Locate the cell with the specified text and output its (x, y) center coordinate. 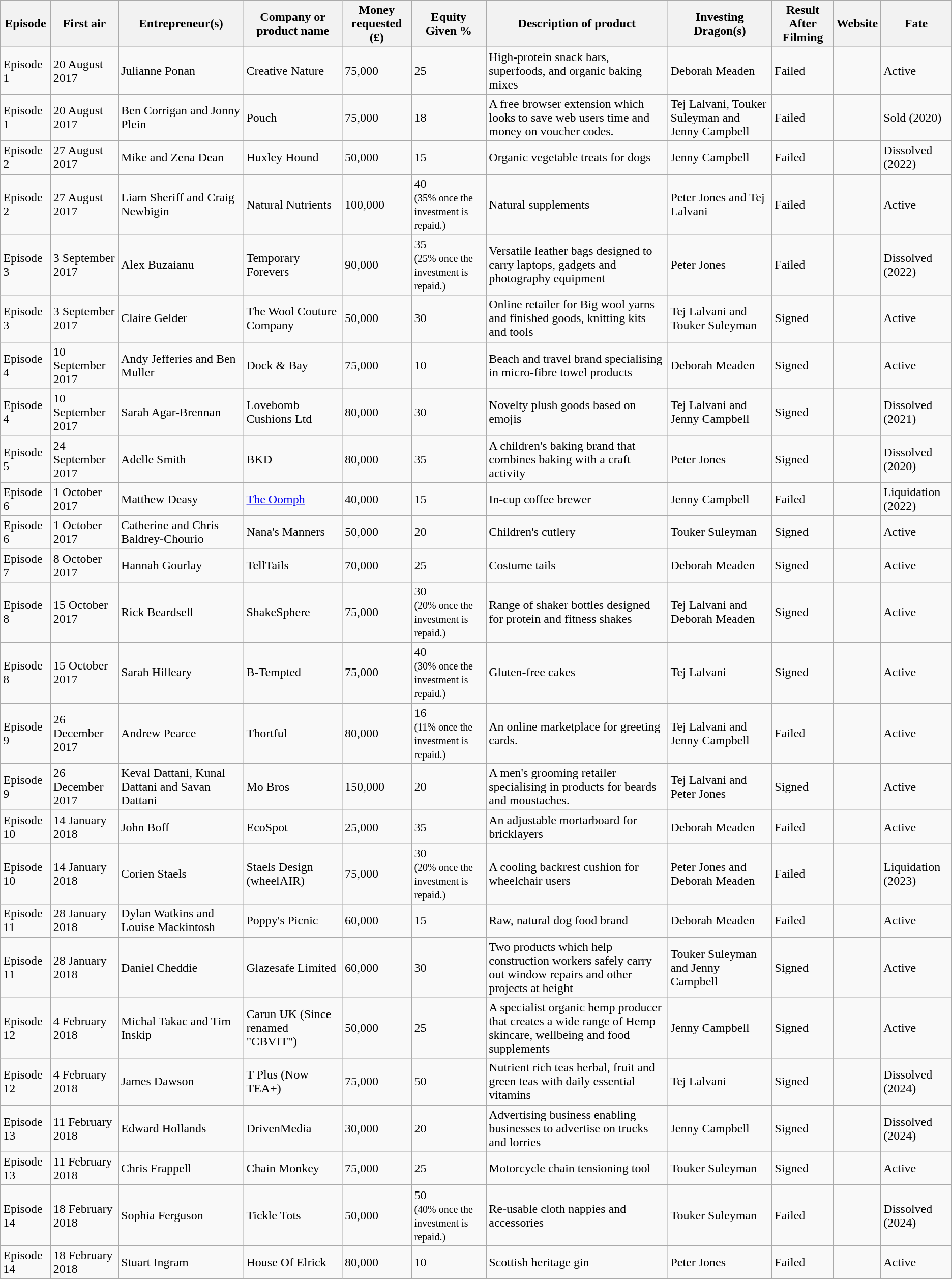
Nana's Manners (293, 532)
Dissolved (2020) (916, 459)
Alex Buzaianu (181, 265)
40,000 (376, 499)
B-Tempted (293, 673)
Huxley Hound (293, 158)
James Dawson (181, 1082)
Money requested (£) (376, 24)
Range of shaker bottles designed for protein and fitness shakes (577, 613)
Pouch (293, 118)
30,000 (376, 1128)
Motorcycle chain tensioning tool (577, 1168)
A children's baking brand that combines baking with a craft activity (577, 459)
Creative Nature (293, 71)
First air (84, 24)
40 (35% once the investment is repaid.) (449, 205)
BKD (293, 459)
40 (30% once the investment is repaid.) (449, 673)
150,000 (376, 787)
Stuart Ingram (181, 1262)
Keval Dattani, Kunal Dattani and Savan Dattani (181, 787)
100,000 (376, 205)
Result After Filming (803, 24)
35 (25% once the investment is repaid.) (449, 265)
Sarah Agar-Brennan (181, 412)
John Boff (181, 827)
Investing Dragon(s) (720, 24)
Natural Nutrients (293, 205)
Poppy's Picnic (293, 921)
Two products which help construction workers safely carry out window repairs and other projects at height (577, 968)
EcoSpot (293, 827)
In-cup coffee brewer (577, 499)
Scottish heritage gin (577, 1262)
Entrepreneur(s) (181, 24)
Claire Gelder (181, 318)
90,000 (376, 265)
Daniel Cheddie (181, 968)
Re-usable cloth nappies and accessories (577, 1215)
50 (449, 1082)
Liquidation (2023) (916, 874)
Company or product name (293, 24)
The Wool Couture Company (293, 318)
DrivenMedia (293, 1128)
Ben Corrigan and Jonny Plein (181, 118)
24 September 2017 (84, 459)
Episode 7 (25, 565)
A men's grooming retailer specialising in products for beards and moustaches. (577, 787)
Advertising business enabling businesses to advertise on trucks and lorries (577, 1128)
A specialist organic hemp producer that creates a wide range of Hemp skincare, wellbeing and food supplements (577, 1028)
Michal Takac and Tim Inskip (181, 1028)
18 (449, 118)
25,000 (376, 827)
Sarah Hilleary (181, 673)
Glazesafe Limited (293, 968)
8 October 2017 (84, 565)
Rick Beardsell (181, 613)
Liquidation (2022) (916, 499)
Corien Staels (181, 874)
Andy Jefferies and Ben Muller (181, 365)
Hannah Gourlay (181, 565)
Episode 5 (25, 459)
Staels Design (wheelAIR) (293, 874)
An online marketplace for greeting cards. (577, 734)
Dylan Watkins and Louise Mackintosh (181, 921)
Novelty plush goods based on emojis (577, 412)
Matthew Deasy (181, 499)
Peter Jones and Tej Lalvani (720, 205)
Website (857, 24)
Temporary Forevers (293, 265)
ShakeSphere (293, 613)
70,000 (376, 565)
Mike and Zena Dean (181, 158)
Adelle Smith (181, 459)
Children's cutlery (577, 532)
Chris Frappell (181, 1168)
Beach and travel brand specialising in micro-fibre towel products (577, 365)
Versatile leather bags designed to carry laptops, gadgets and photography equipment (577, 265)
Peter Jones and Deborah Meaden (720, 874)
Andrew Pearce (181, 734)
Tej Lalvani, Touker Suleyman and Jenny Campbell (720, 118)
Equity Given % (449, 24)
16 (11% once the investment is repaid.) (449, 734)
A free browser extension which looks to save web users time and money on voucher codes. (577, 118)
Description of product (577, 24)
Nutrient rich teas herbal, fruit and green teas with daily essential vitamins (577, 1082)
Organic vegetable treats for dogs (577, 158)
A cooling backrest cushion for wheelchair users (577, 874)
Dock & Bay (293, 365)
50 (40% once the investment is repaid.) (449, 1215)
Lovebomb Cushions Ltd (293, 412)
Catherine and Chris Baldrey-Chourio (181, 532)
Edward Hollands (181, 1128)
Touker Suleyman and Jenny Campbell (720, 968)
Costume tails (577, 565)
Sold (2020) (916, 118)
Natural supplements (577, 205)
Tej Lalvani and Peter Jones (720, 787)
Thortful (293, 734)
Episode (25, 24)
Tickle Tots (293, 1215)
Chain Monkey (293, 1168)
TellTails (293, 565)
Tej Lalvani and Deborah Meaden (720, 613)
Carun UK (Since renamed "CBVIT") (293, 1028)
An adjustable mortarboard for bricklayers (577, 827)
The Oomph (293, 499)
Julianne Ponan (181, 71)
T Plus (Now TEA+) (293, 1082)
Sophia Ferguson (181, 1215)
Dissolved (2021) (916, 412)
Liam Sheriff and Craig Newbigin (181, 205)
High-protein snack bars, superfoods, and organic baking mixes (577, 71)
Mo Bros (293, 787)
Online retailer for Big wool yarns and finished goods, knitting kits and tools (577, 318)
Gluten-free cakes (577, 673)
Raw, natural dog food brand (577, 921)
Tej Lalvani and Touker Suleyman (720, 318)
Fate (916, 24)
House Of Elrick (293, 1262)
